For the text-containing cell, return its midpoint in [X, Y] coordinate format. 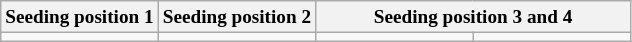
Seeding position 3 and 4 [474, 17]
Seeding position 2 [236, 17]
Seeding position 1 [80, 17]
